Extract the [x, y] coordinate from the center of the cell holding the provided text.  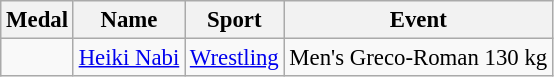
Medal [38, 20]
Event [418, 20]
Heiki Nabi [128, 58]
Wrestling [235, 58]
Men's Greco-Roman 130 kg [418, 58]
Sport [235, 20]
Name [128, 20]
